Capture the cell that displays the provided text and extract its (x, y) central coordinate. 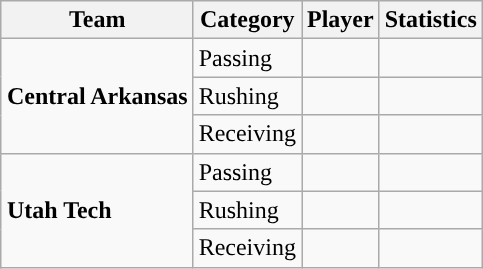
Category (247, 20)
Utah Tech (97, 210)
Team (97, 20)
Central Arkansas (97, 96)
Player (341, 20)
Statistics (430, 20)
